Locate the cell with the specified text and output its [x, y] center coordinate. 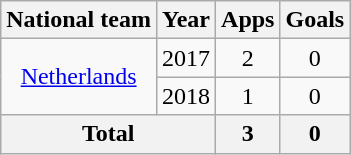
Netherlands [79, 77]
Year [186, 20]
National team [79, 20]
2 [248, 58]
3 [248, 134]
2018 [186, 96]
Goals [315, 20]
Total [108, 134]
1 [248, 96]
Apps [248, 20]
2017 [186, 58]
